Find where the given text appears and provide that cell's center as [x, y] coordinate. 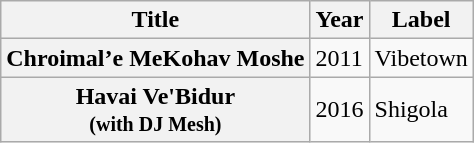
Year [340, 20]
Label [421, 20]
2016 [340, 110]
Vibetown [421, 58]
Shigola [421, 110]
Chroimal’e MeKohav Moshe [156, 58]
Title [156, 20]
2011 [340, 58]
Havai Ve'Bidur(with DJ Mesh) [156, 110]
